For the text-containing cell, return its midpoint in (X, Y) coordinate format. 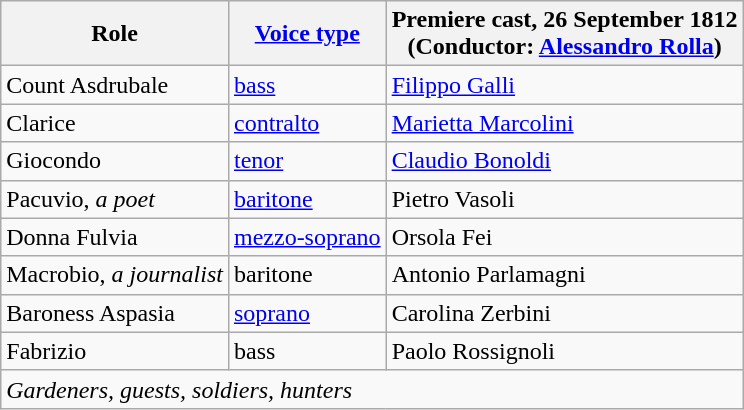
Role (115, 34)
Clarice (115, 123)
Fabrizio (115, 351)
Pietro Vasoli (564, 199)
soprano (307, 313)
Filippo Galli (564, 85)
contralto (307, 123)
Voice type (307, 34)
Macrobio, a journalist (115, 275)
Pacuvio, a poet (115, 199)
Donna Fulvia (115, 237)
Claudio Bonoldi (564, 161)
Orsola Fei (564, 237)
mezzo-soprano (307, 237)
Paolo Rossignoli (564, 351)
Count Asdrubale (115, 85)
tenor (307, 161)
Antonio Parlamagni (564, 275)
Carolina Zerbini (564, 313)
Baroness Aspasia (115, 313)
Premiere cast, 26 September 1812(Conductor: Alessandro Rolla) (564, 34)
Marietta Marcolini (564, 123)
Giocondo (115, 161)
Gardeners, guests, soldiers, hunters (372, 389)
